Capture the cell that displays the provided text and extract its [X, Y] central coordinate. 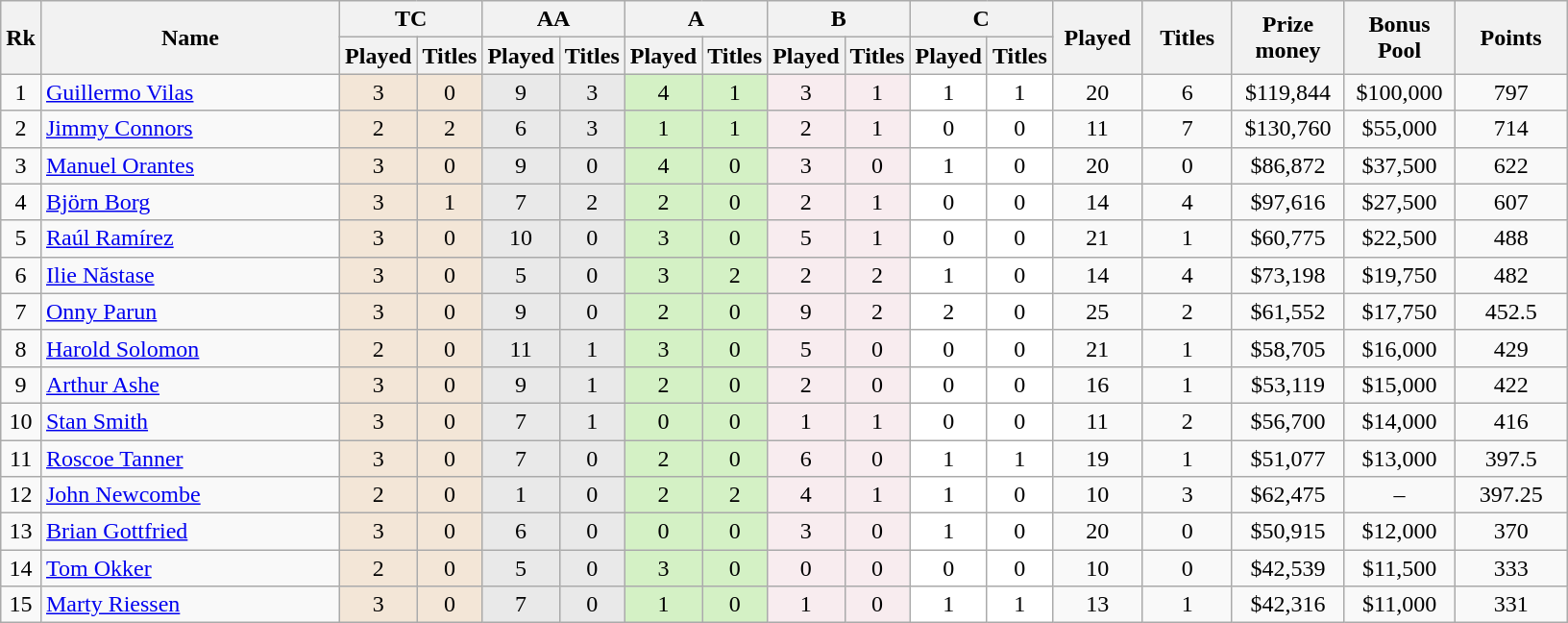
Stan Smith [190, 421]
607 [1511, 202]
John Newcombe [190, 495]
333 [1511, 568]
$42,316 [1287, 605]
Name [190, 37]
$130,760 [1287, 129]
$56,700 [1287, 421]
488 [1511, 238]
429 [1511, 348]
15 [21, 605]
Björn Borg [190, 202]
$12,000 [1400, 532]
$53,119 [1287, 385]
$11,500 [1400, 568]
$14,000 [1400, 421]
Marty Riessen [190, 605]
370 [1511, 532]
$97,616 [1287, 202]
$17,750 [1400, 311]
Harold Solomon [190, 348]
Brian Gottfried [190, 532]
C [981, 19]
$22,500 [1400, 238]
Onny Parun [190, 311]
$42,539 [1287, 568]
422 [1511, 385]
$51,077 [1287, 459]
$100,000 [1400, 92]
$50,915 [1287, 532]
$11,000 [1400, 605]
$15,000 [1400, 385]
452.5 [1511, 311]
$73,198 [1287, 275]
Roscoe Tanner [190, 459]
622 [1511, 165]
$16,000 [1400, 348]
Guillermo Vilas [190, 92]
19 [1097, 459]
Points [1511, 37]
$13,000 [1400, 459]
$86,872 [1287, 165]
25 [1097, 311]
TC [411, 19]
Manuel Orantes [190, 165]
Tom Okker [190, 568]
397.5 [1511, 459]
$27,500 [1400, 202]
$60,775 [1287, 238]
Prize money [1287, 37]
AA [553, 19]
397.25 [1511, 495]
Bonus Pool [1400, 37]
797 [1511, 92]
$58,705 [1287, 348]
$119,844 [1287, 92]
482 [1511, 275]
$61,552 [1287, 311]
Rk [21, 37]
Arthur Ashe [190, 385]
Jimmy Connors [190, 129]
331 [1511, 605]
$19,750 [1400, 275]
416 [1511, 421]
$55,000 [1400, 129]
B [839, 19]
714 [1511, 129]
Ilie Năstase [190, 275]
8 [21, 348]
Raúl Ramírez [190, 238]
$37,500 [1400, 165]
16 [1097, 385]
12 [21, 495]
A [696, 19]
$62,475 [1287, 495]
– [1400, 495]
